Detect which cell encompasses the target text, then output its (x, y) center coordinate. 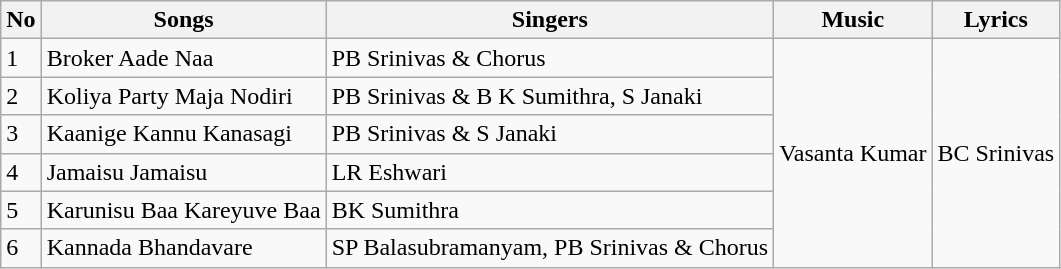
BK Sumithra (550, 210)
BC Srinivas (996, 153)
Singers (550, 20)
4 (21, 172)
Koliya Party Maja Nodiri (184, 96)
1 (21, 58)
6 (21, 248)
Karunisu Baa Kareyuve Baa (184, 210)
Broker Aade Naa (184, 58)
PB Srinivas & B K Sumithra, S Janaki (550, 96)
LR Eshwari (550, 172)
5 (21, 210)
PB Srinivas & S Janaki (550, 134)
Kannada Bhandavare (184, 248)
Jamaisu Jamaisu (184, 172)
3 (21, 134)
PB Srinivas & Chorus (550, 58)
Kaanige Kannu Kanasagi (184, 134)
Songs (184, 20)
2 (21, 96)
Vasanta Kumar (853, 153)
SP Balasubramanyam, PB Srinivas & Chorus (550, 248)
Lyrics (996, 20)
Music (853, 20)
No (21, 20)
